Detect which cell encompasses the target text, then output its [x, y] center coordinate. 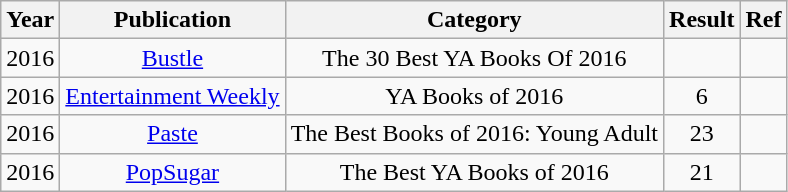
21 [702, 172]
PopSugar [172, 172]
6 [702, 96]
Category [474, 20]
Ref [764, 20]
The Best Books of 2016: Young Adult [474, 134]
23 [702, 134]
The Best YA Books of 2016 [474, 172]
Paste [172, 134]
Result [702, 20]
Entertainment Weekly [172, 96]
Bustle [172, 58]
YA Books of 2016 [474, 96]
The 30 Best YA Books Of 2016 [474, 58]
Publication [172, 20]
Year [30, 20]
